For the text-containing cell, return its midpoint in (X, Y) coordinate format. 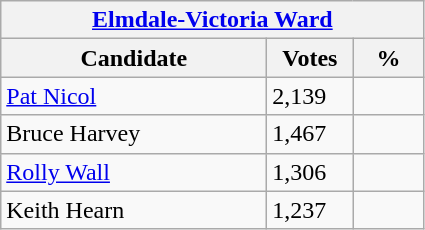
1,467 (310, 134)
Rolly Wall (134, 172)
% (388, 58)
Votes (310, 58)
2,139 (310, 96)
Bruce Harvey (134, 134)
Candidate (134, 58)
Pat Nicol (134, 96)
Elmdale-Victoria Ward (212, 20)
Keith Hearn (134, 210)
1,237 (310, 210)
1,306 (310, 172)
